Pinpoint the cell where the given text exists, returning its (x, y) midpoint coordinate. 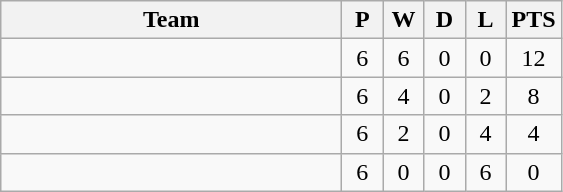
12 (534, 58)
W (404, 20)
Team (172, 20)
D (444, 20)
L (486, 20)
8 (534, 96)
PTS (534, 20)
P (362, 20)
